Provide the (x, y) coordinate of the cell's center where the given text is located.  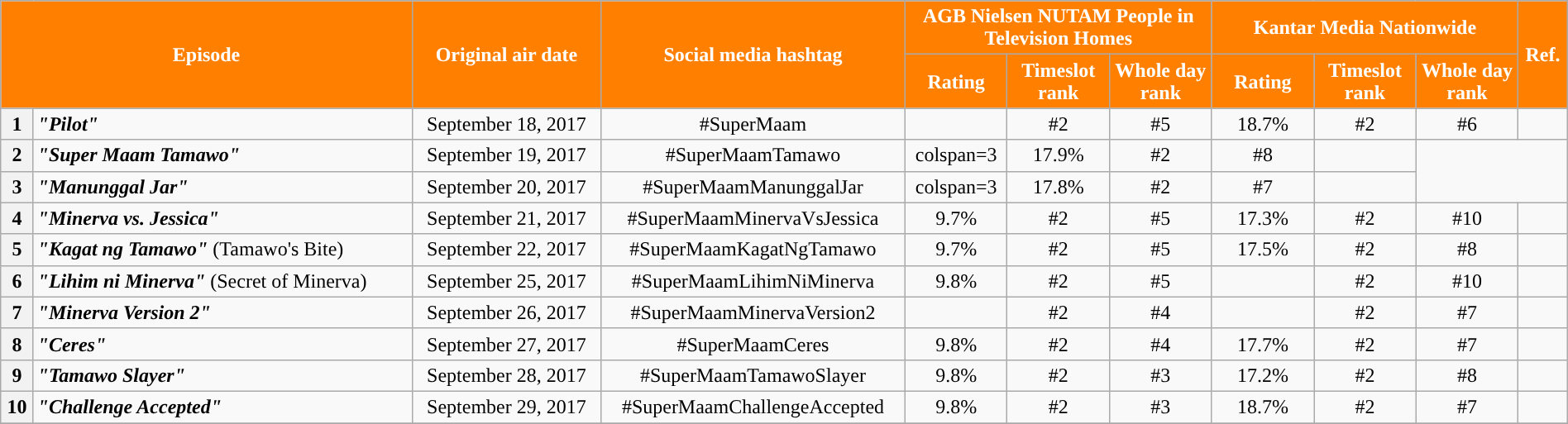
#SuperMaamCeres (753, 344)
"Tamawo Slayer" (222, 375)
#SuperMaamTamawoSlayer (753, 375)
"Manunggal Jar" (222, 187)
September 27, 2017 (506, 344)
September 18, 2017 (506, 124)
September 29, 2017 (506, 407)
September 19, 2017 (506, 155)
#SuperMaamMinervaVsJessica (753, 218)
"Kagat ng Tamawo" (Tamawo's Bite) (222, 250)
"Pilot" (222, 124)
#SuperMaam (753, 124)
#6 (1467, 124)
10 (17, 407)
September 25, 2017 (506, 281)
17.3% (1263, 218)
"Lihim ni Minerva" (Secret of Minerva) (222, 281)
3 (17, 187)
#SuperMaamChallengeAccepted (753, 407)
#SuperMaamMinervaVersion2 (753, 312)
September 28, 2017 (506, 375)
6 (17, 281)
17.9% (1059, 155)
AGB Nielsen NUTAM People in Television Homes (1059, 28)
#SuperMaamLihimNiMinerva (753, 281)
September 26, 2017 (506, 312)
"Ceres" (222, 344)
Ref. (1543, 55)
#SuperMaamTamawo (753, 155)
Kantar Media Nationwide (1365, 28)
September 20, 2017 (506, 187)
"Minerva Version 2" (222, 312)
#SuperMaamManunggalJar (753, 187)
17.8% (1059, 187)
September 21, 2017 (506, 218)
17.7% (1263, 344)
Social media hashtag (753, 55)
"Minerva vs. Jessica" (222, 218)
9 (17, 375)
4 (17, 218)
7 (17, 312)
#SuperMaamKagatNgTamawo (753, 250)
September 22, 2017 (506, 250)
17.2% (1263, 375)
2 (17, 155)
5 (17, 250)
8 (17, 344)
17.5% (1263, 250)
"Super Maam Tamawo" (222, 155)
"Challenge Accepted" (222, 407)
Episode (207, 55)
Original air date (506, 55)
1 (17, 124)
